Provide the [x, y] coordinate of the cell's center where the given text is located.  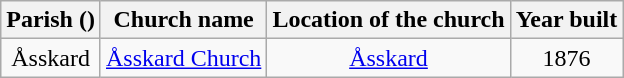
1876 [566, 58]
Åsskard Church [183, 58]
Church name [183, 20]
Year built [566, 20]
Location of the church [388, 20]
Parish () [51, 20]
